Capture the cell that displays the provided text and extract its [x, y] central coordinate. 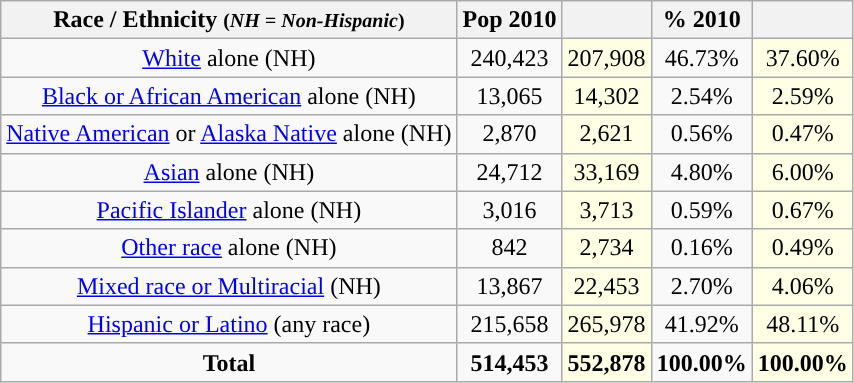
0.49% [802, 248]
3,016 [510, 210]
24,712 [510, 172]
13,867 [510, 286]
240,423 [510, 58]
3,713 [606, 210]
41.92% [702, 324]
265,978 [606, 324]
48.11% [802, 324]
Total [229, 362]
207,908 [606, 58]
2,734 [606, 248]
Mixed race or Multiracial (NH) [229, 286]
33,169 [606, 172]
37.60% [802, 58]
14,302 [606, 96]
2.59% [802, 96]
0.47% [802, 134]
Black or African American alone (NH) [229, 96]
Race / Ethnicity (NH = Non-Hispanic) [229, 20]
13,065 [510, 96]
22,453 [606, 286]
552,878 [606, 362]
Native American or Alaska Native alone (NH) [229, 134]
2.70% [702, 286]
0.67% [802, 210]
2.54% [702, 96]
Asian alone (NH) [229, 172]
215,658 [510, 324]
4.06% [802, 286]
% 2010 [702, 20]
Other race alone (NH) [229, 248]
Pacific Islander alone (NH) [229, 210]
46.73% [702, 58]
0.59% [702, 210]
Hispanic or Latino (any race) [229, 324]
6.00% [802, 172]
842 [510, 248]
2,621 [606, 134]
Pop 2010 [510, 20]
514,453 [510, 362]
2,870 [510, 134]
White alone (NH) [229, 58]
0.56% [702, 134]
0.16% [702, 248]
4.80% [702, 172]
